Determine the (X, Y) coordinate at the center of the cell enclosing the given text.  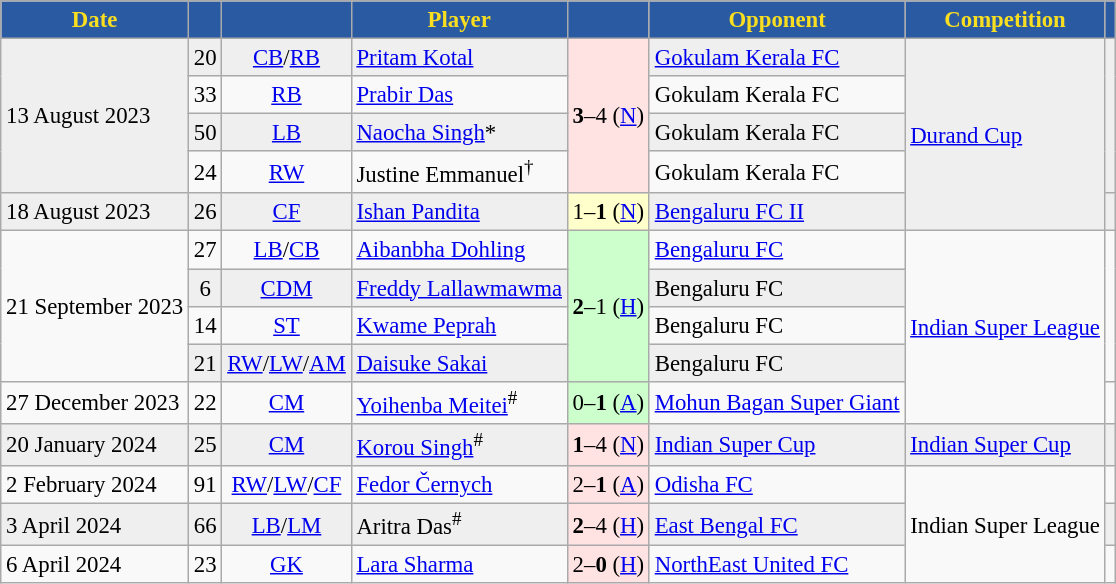
Aibanbha Dohling (459, 250)
24 (206, 172)
2–4 (H) (608, 524)
0–1 (A) (608, 402)
18 August 2023 (95, 213)
Bengaluru FC II (776, 213)
ST (286, 325)
3 April 2024 (95, 524)
25 (206, 445)
Justine Emmanuel† (459, 172)
RW (286, 172)
2–0 (H) (608, 565)
20 (206, 58)
East Bengal FC (776, 524)
1–4 (N) (608, 445)
Pritam Kotal (459, 58)
Ishan Pandita (459, 213)
13 August 2023 (95, 116)
Competition (1005, 20)
6 (206, 288)
NorthEast United FC (776, 565)
Naocha Singh* (459, 133)
21 September 2023 (95, 306)
27 (206, 250)
Odisha FC (776, 485)
91 (206, 485)
22 (206, 402)
LB (286, 133)
Prabir Das (459, 95)
33 (206, 95)
CDM (286, 288)
2–1 (H) (608, 306)
CB/RB (286, 58)
Aritra Das# (459, 524)
Daisuke Sakai (459, 363)
LB/LM (286, 524)
50 (206, 133)
14 (206, 325)
Freddy Lallawmawma (459, 288)
Durand Cup (1005, 136)
2–1 (A) (608, 485)
Yoihenba Meitei# (459, 402)
1–1 (N) (608, 213)
20 January 2024 (95, 445)
66 (206, 524)
RW/LW/CF (286, 485)
Opponent (776, 20)
Kwame Peprah (459, 325)
RB (286, 95)
Date (95, 20)
3–4 (N) (608, 116)
21 (206, 363)
GK (286, 565)
CF (286, 213)
Lara Sharma (459, 565)
2 February 2024 (95, 485)
LB/CB (286, 250)
23 (206, 565)
Korou Singh# (459, 445)
6 April 2024 (95, 565)
27 December 2023 (95, 402)
Mohun Bagan Super Giant (776, 402)
RW/LW/AM (286, 363)
Player (459, 20)
26 (206, 213)
Fedor Černych (459, 485)
